Pinpoint the cell where the given text exists, returning its (x, y) midpoint coordinate. 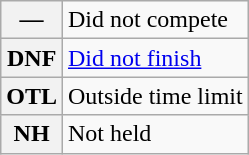
OTL (32, 96)
— (32, 20)
DNF (32, 58)
Did not compete (156, 20)
Outside time limit (156, 96)
Not held (156, 134)
NH (32, 134)
Did not finish (156, 58)
